Extract the (x, y) coordinate from the center of the cell holding the provided text.  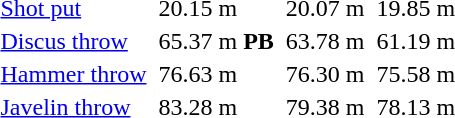
76.30 m (325, 74)
65.37 m PB (216, 41)
76.63 m (216, 74)
63.78 m (325, 41)
